Locate the cell with the specified text and output its [X, Y] center coordinate. 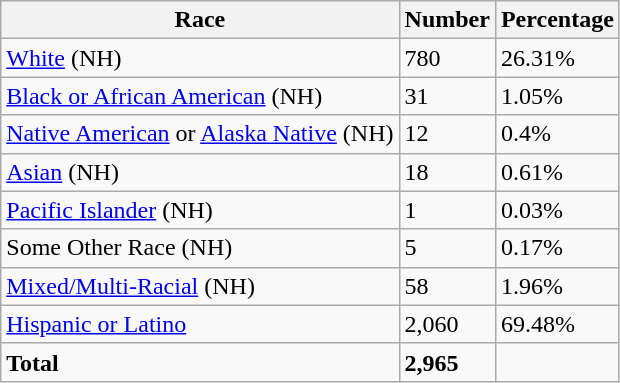
1.96% [557, 286]
Pacific Islander (NH) [200, 210]
0.17% [557, 248]
0.03% [557, 210]
5 [447, 248]
Hispanic or Latino [200, 324]
Asian (NH) [200, 172]
18 [447, 172]
Some Other Race (NH) [200, 248]
White (NH) [200, 58]
0.61% [557, 172]
Percentage [557, 20]
780 [447, 58]
Black or African American (NH) [200, 96]
58 [447, 286]
12 [447, 134]
Native American or Alaska Native (NH) [200, 134]
Mixed/Multi-Racial (NH) [200, 286]
26.31% [557, 58]
2,965 [447, 362]
Total [200, 362]
Race [200, 20]
2,060 [447, 324]
1 [447, 210]
31 [447, 96]
69.48% [557, 324]
Number [447, 20]
0.4% [557, 134]
1.05% [557, 96]
